Return [X, Y] of the center of cell containing provided text 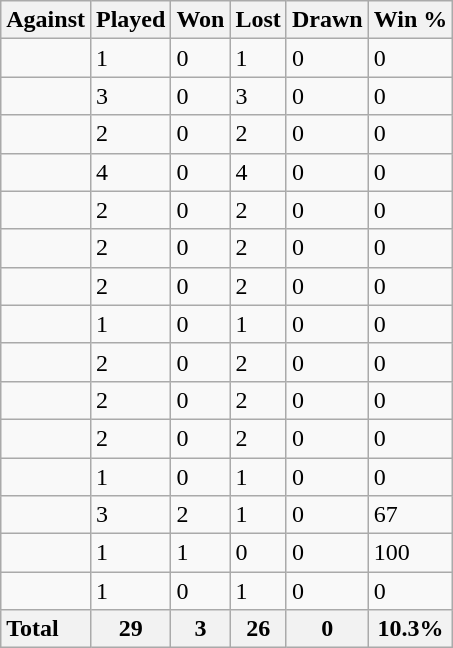
Played [130, 20]
Lost [258, 20]
26 [258, 629]
100 [410, 553]
Total [46, 629]
Against [46, 20]
Win % [410, 20]
29 [130, 629]
10.3% [410, 629]
Won [200, 20]
Drawn [327, 20]
67 [410, 515]
